For the text-containing cell, return its midpoint in [x, y] coordinate format. 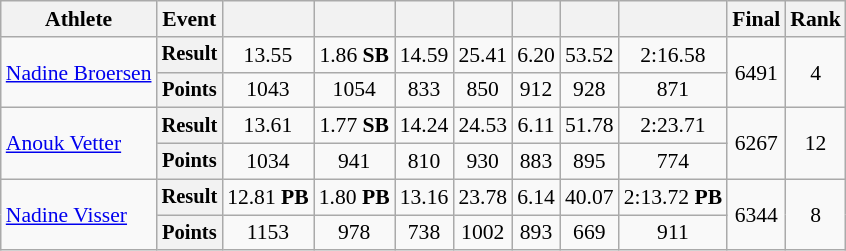
669 [590, 233]
Event [190, 19]
4 [816, 72]
810 [424, 162]
912 [536, 90]
14.59 [424, 55]
Athlete [79, 19]
Nadine Broersen [79, 72]
6.11 [536, 126]
14.24 [424, 126]
930 [482, 162]
13.55 [268, 55]
911 [673, 233]
Nadine Visser [79, 214]
1153 [268, 233]
774 [673, 162]
Rank [816, 19]
1.86 SB [354, 55]
12.81 PB [268, 197]
893 [536, 233]
6.14 [536, 197]
978 [354, 233]
738 [424, 233]
23.78 [482, 197]
53.52 [590, 55]
6.20 [536, 55]
2:13.72 PB [673, 197]
928 [590, 90]
13.61 [268, 126]
12 [816, 144]
Final [756, 19]
6344 [756, 214]
895 [590, 162]
40.07 [590, 197]
2:16.58 [673, 55]
24.53 [482, 126]
1034 [268, 162]
1043 [268, 90]
1002 [482, 233]
1.77 SB [354, 126]
Anouk Vetter [79, 144]
883 [536, 162]
6267 [756, 144]
1.80 PB [354, 197]
941 [354, 162]
51.78 [590, 126]
25.41 [482, 55]
1054 [354, 90]
6491 [756, 72]
833 [424, 90]
2:23.71 [673, 126]
13.16 [424, 197]
850 [482, 90]
871 [673, 90]
8 [816, 214]
